Return [X, Y] of the center of cell containing provided text 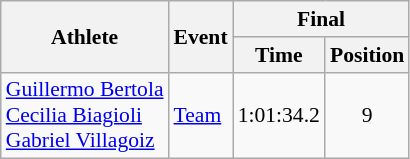
1:01:34.2 [279, 116]
Position [367, 55]
Event [201, 36]
Final [322, 19]
Athlete [85, 36]
Team [201, 116]
Time [279, 55]
9 [367, 116]
Guillermo BertolaCecilia BiagioliGabriel Villagoiz [85, 116]
